Pinpoint the cell where the given text exists, returning its (X, Y) midpoint coordinate. 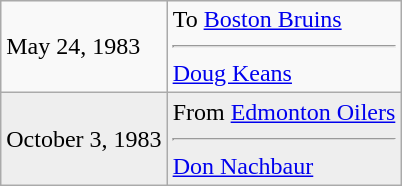
From Edmonton OilersDon Nachbaur (284, 139)
May 24, 1983 (84, 47)
October 3, 1983 (84, 139)
To Boston BruinsDoug Keans (284, 47)
